Search for the cell housing the specified text and yield its [X, Y] center coordinate. 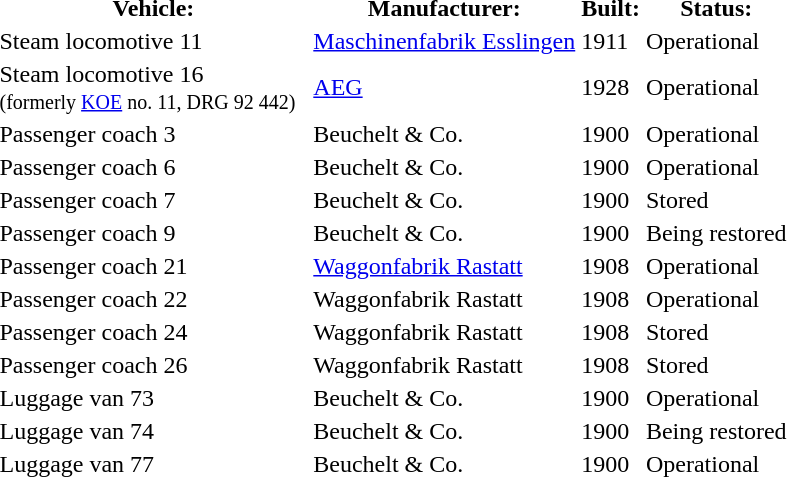
1928 [611, 88]
1911 [611, 41]
Maschinenfabrik Esslingen [444, 41]
AEG [444, 88]
